Pinpoint the cell where the given text exists, returning its (x, y) midpoint coordinate. 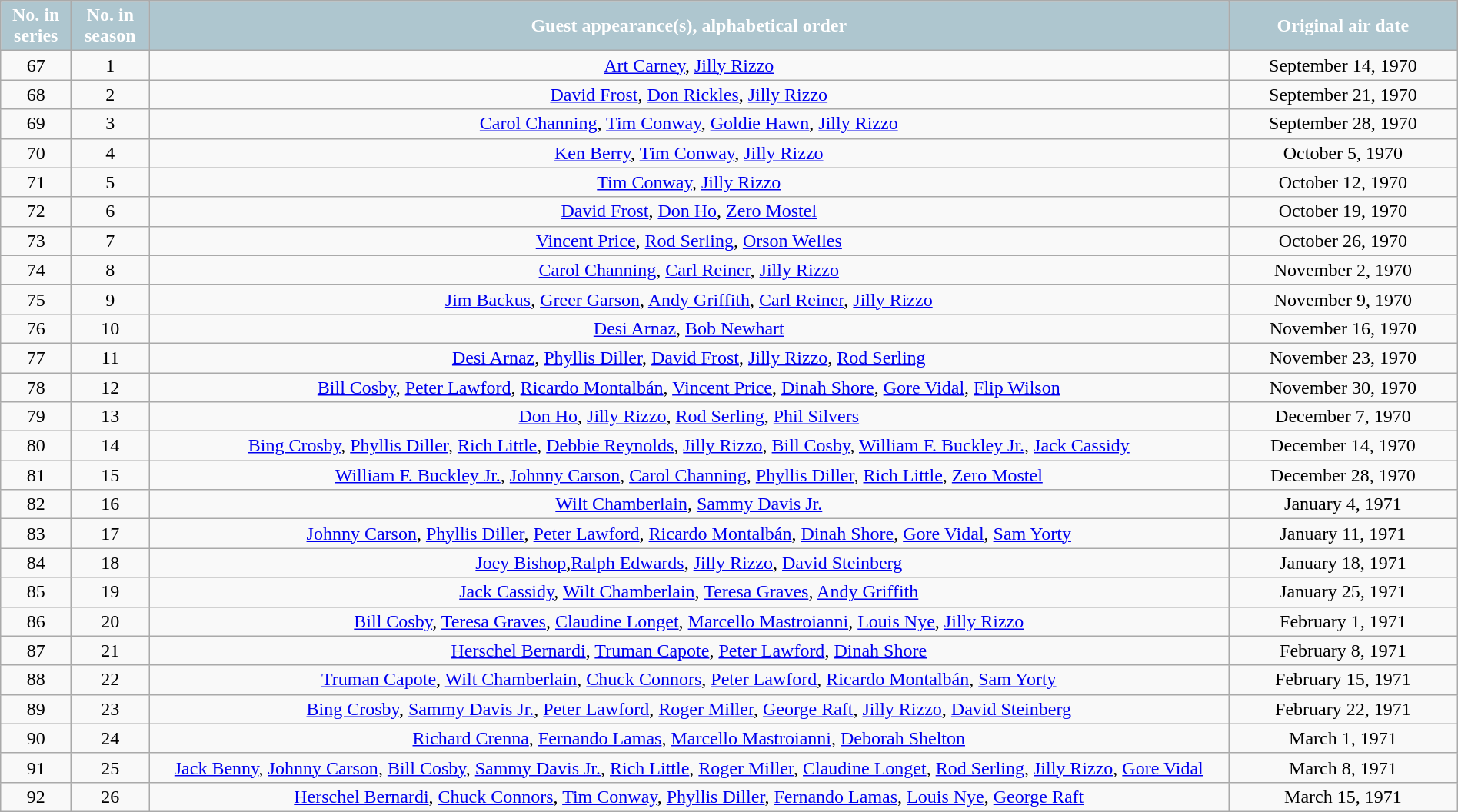
73 (36, 241)
December 7, 1970 (1343, 417)
October 19, 1970 (1343, 211)
12 (111, 387)
19 (111, 592)
76 (36, 328)
84 (36, 563)
November 9, 1970 (1343, 299)
January 11, 1971 (1343, 534)
68 (36, 95)
March 1, 1971 (1343, 738)
Jim Backus, Greer Garson, Andy Griffith, Carl Reiner, Jilly Rizzo (689, 299)
November 30, 1970 (1343, 387)
23 (111, 709)
Art Carney, Jilly Rizzo (689, 65)
Johnny Carson, Phyllis Diller, Peter Lawford, Ricardo Montalbán, Dinah Shore, Gore Vidal, Sam Yorty (689, 534)
8 (111, 270)
9 (111, 299)
January 18, 1971 (1343, 563)
No. inseason (111, 26)
70 (36, 153)
5 (111, 182)
Bing Crosby, Sammy Davis Jr., Peter Lawford, Roger Miller, George Raft, Jilly Rizzo, David Steinberg (689, 709)
September 21, 1970 (1343, 95)
Don Ho, Jilly Rizzo, Rod Serling, Phil Silvers (689, 417)
March 15, 1971 (1343, 797)
10 (111, 328)
Vincent Price, Rod Serling, Orson Welles (689, 241)
67 (36, 65)
Truman Capote, Wilt Chamberlain, Chuck Connors, Peter Lawford, Ricardo Montalbán, Sam Yorty (689, 680)
October 12, 1970 (1343, 182)
24 (111, 738)
December 28, 1970 (1343, 475)
7 (111, 241)
69 (36, 124)
4 (111, 153)
78 (36, 387)
January 25, 1971 (1343, 592)
87 (36, 651)
February 1, 1971 (1343, 621)
74 (36, 270)
Herschel Bernardi, Truman Capote, Peter Lawford, Dinah Shore (689, 651)
77 (36, 358)
90 (36, 738)
November 16, 1970 (1343, 328)
Carol Channing, Carl Reiner, Jilly Rizzo (689, 270)
October 26, 1970 (1343, 241)
Bill Cosby, Peter Lawford, Ricardo Montalbán, Vincent Price, Dinah Shore, Gore Vidal, Flip Wilson (689, 387)
71 (36, 182)
Guest appearance(s), alphabetical order (689, 26)
David Frost, Don Ho, Zero Mostel (689, 211)
November 2, 1970 (1343, 270)
William F. Buckley Jr., Johnny Carson, Carol Channing, Phyllis Diller, Rich Little, Zero Mostel (689, 475)
Jack Benny, Johnny Carson, Bill Cosby, Sammy Davis Jr., Rich Little, Roger Miller, Claudine Longet, Rod Serling, Jilly Rizzo, Gore Vidal (689, 767)
22 (111, 680)
February 15, 1971 (1343, 680)
January 4, 1971 (1343, 504)
86 (36, 621)
85 (36, 592)
11 (111, 358)
72 (36, 211)
81 (36, 475)
Richard Crenna, Fernando Lamas, Marcello Mastroianni, Deborah Shelton (689, 738)
Bing Crosby, Phyllis Diller, Rich Little, Debbie Reynolds, Jilly Rizzo, Bill Cosby, William F. Buckley Jr., Jack Cassidy (689, 446)
17 (111, 534)
6 (111, 211)
14 (111, 446)
Desi Arnaz, Bob Newhart (689, 328)
15 (111, 475)
26 (111, 797)
83 (36, 534)
November 23, 1970 (1343, 358)
21 (111, 651)
75 (36, 299)
82 (36, 504)
David Frost, Don Rickles, Jilly Rizzo (689, 95)
October 5, 1970 (1343, 153)
89 (36, 709)
Bill Cosby, Teresa Graves, Claudine Longet, Marcello Mastroianni, Louis Nye, Jilly Rizzo (689, 621)
December 14, 1970 (1343, 446)
Ken Berry, Tim Conway, Jilly Rizzo (689, 153)
13 (111, 417)
Wilt Chamberlain, Sammy Davis Jr. (689, 504)
92 (36, 797)
16 (111, 504)
March 8, 1971 (1343, 767)
20 (111, 621)
91 (36, 767)
Joey Bishop,Ralph Edwards, Jilly Rizzo, David Steinberg (689, 563)
February 22, 1971 (1343, 709)
2 (111, 95)
September 14, 1970 (1343, 65)
No. inseries (36, 26)
80 (36, 446)
25 (111, 767)
Desi Arnaz, Phyllis Diller, David Frost, Jilly Rizzo, Rod Serling (689, 358)
18 (111, 563)
Original air date (1343, 26)
Carol Channing, Tim Conway, Goldie Hawn, Jilly Rizzo (689, 124)
88 (36, 680)
February 8, 1971 (1343, 651)
3 (111, 124)
79 (36, 417)
September 28, 1970 (1343, 124)
Herschel Bernardi, Chuck Connors, Tim Conway, Phyllis Diller, Fernando Lamas, Louis Nye, George Raft (689, 797)
1 (111, 65)
Jack Cassidy, Wilt Chamberlain, Teresa Graves, Andy Griffith (689, 592)
Tim Conway, Jilly Rizzo (689, 182)
